Pinpoint the cell where the given text exists, returning its [X, Y] midpoint coordinate. 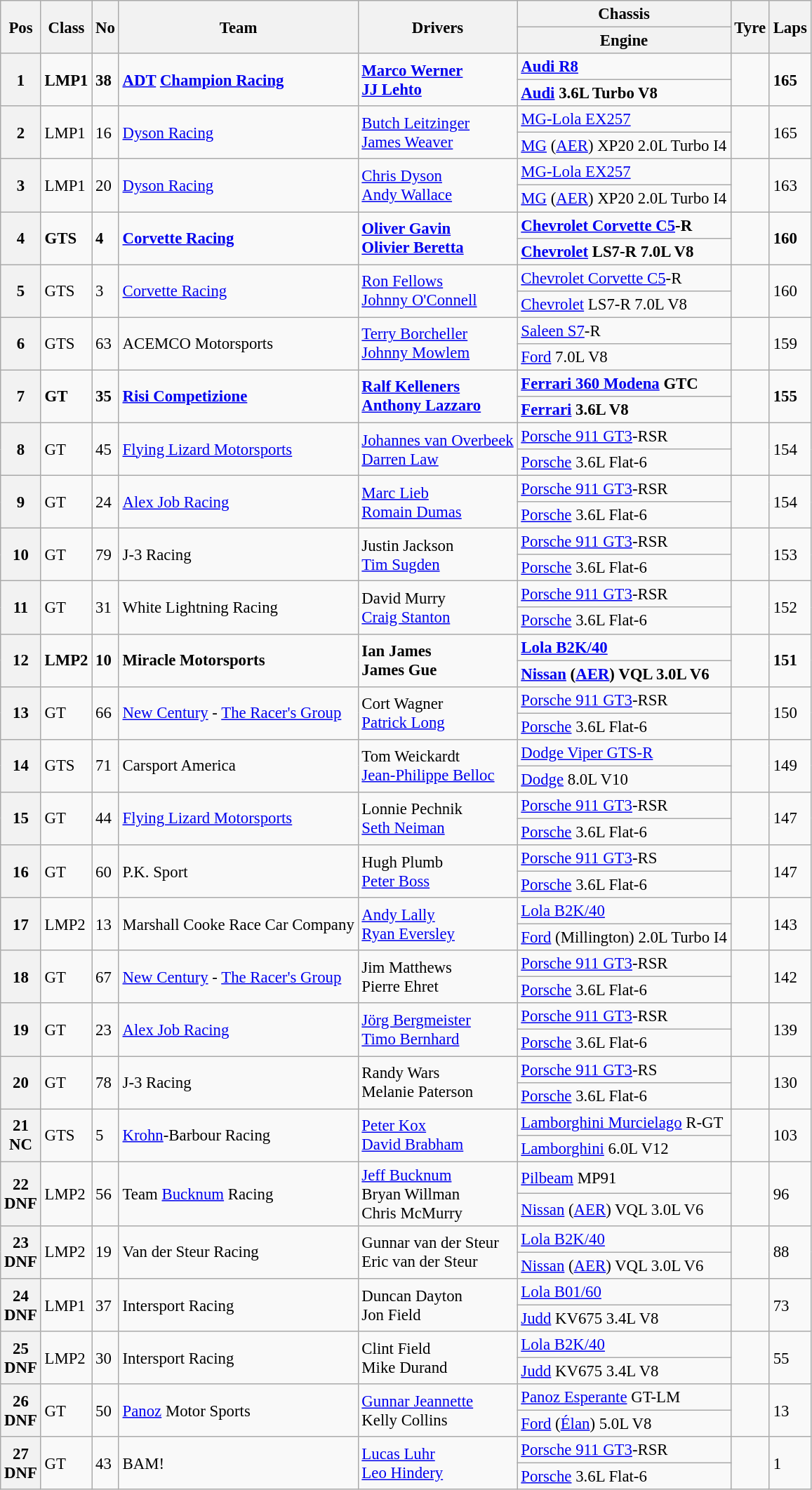
Pilbeam MP91 [624, 1178]
66 [105, 713]
152 [790, 608]
Justin Jackson Tim Sugden [438, 554]
Lamborghini 6.0L V12 [624, 1148]
Ferrari 3.6L V8 [624, 410]
Miracle Motorsports [239, 660]
163 [790, 185]
Marshall Cooke Race Car Company [239, 924]
Dodge 8.0L V10 [624, 779]
Chris Dyson Andy Wallace [438, 185]
7 [21, 396]
67 [105, 977]
130 [790, 1082]
Carsport America [239, 766]
No [105, 27]
6 [21, 344]
Gunnar van der Steur Eric van der Steur [438, 1252]
Johannes van Overbeek Darren Law [438, 449]
149 [790, 766]
Cort Wagner Patrick Long [438, 713]
Van der Steur Racing [239, 1252]
63 [105, 344]
ADT Champion Racing [239, 80]
Engine [624, 41]
Oliver Gavin Olivier Beretta [438, 239]
Dodge Viper GTS-R [624, 753]
P.K. Sport [239, 872]
139 [790, 1030]
David Murry Craig Stanton [438, 608]
11 [21, 608]
27DNF [21, 1463]
8 [21, 449]
24DNF [21, 1305]
Terry Borcheller Johnny Mowlem [438, 344]
35 [105, 396]
55 [790, 1357]
142 [790, 977]
Butch Leitzinger James Weaver [438, 132]
22DNF [21, 1194]
18 [21, 977]
30 [105, 1357]
150 [790, 713]
12 [21, 660]
159 [790, 344]
15 [21, 818]
Jim Matthews Pierre Ehret [438, 977]
44 [105, 818]
96 [790, 1194]
26DNF [21, 1411]
21NC [21, 1136]
Ferrari 360 Modena GTC [624, 383]
Lola B01/60 [624, 1292]
BAM! [239, 1463]
50 [105, 1411]
Panoz Esperante GT-LM [624, 1397]
9 [21, 503]
Marco Werner JJ Lehto [438, 80]
155 [790, 396]
23DNF [21, 1252]
56 [105, 1194]
Pos [21, 27]
Team [239, 27]
88 [790, 1252]
25DNF [21, 1357]
Ford (Millington) 2.0L Turbo I4 [624, 938]
78 [105, 1082]
Jeff Bucknum Bryan Willman Chris McMurry [438, 1194]
Peter Kox David Brabham [438, 1136]
Ian James James Gue [438, 660]
23 [105, 1030]
Class [66, 27]
71 [105, 766]
Saleen S7-R [624, 331]
Ron Fellows Johnny O'Connell [438, 291]
103 [790, 1136]
Krohn-Barbour Racing [239, 1136]
Lamborghini Murcielago R-GT [624, 1122]
79 [105, 554]
Panoz Motor Sports [239, 1411]
Chassis [624, 14]
Duncan Dayton Jon Field [438, 1305]
White Lightning Racing [239, 608]
24 [105, 503]
Randy Wars Melanie Paterson [438, 1082]
Drivers [438, 27]
Audi R8 [624, 67]
Team Bucknum Racing [239, 1194]
Lonnie Pechnik Seth Neiman [438, 818]
17 [21, 924]
31 [105, 608]
Tom Weickardt Jean-Philippe Belloc [438, 766]
Ralf Kelleners Anthony Lazzaro [438, 396]
Jörg Bergmeister Timo Bernhard [438, 1030]
153 [790, 554]
Marc Lieb Romain Dumas [438, 503]
143 [790, 924]
Risi Competizione [239, 396]
Ford (Élan) 5.0L V8 [624, 1424]
2 [21, 132]
38 [105, 80]
151 [790, 660]
Ford 7.0L V8 [624, 357]
45 [105, 449]
Andy Lally Ryan Eversley [438, 924]
ACEMCO Motorsports [239, 344]
73 [790, 1305]
14 [21, 766]
Hugh Plumb Peter Boss [438, 872]
60 [105, 872]
Audi 3.6L Turbo V8 [624, 93]
Lucas Luhr Leo Hindery [438, 1463]
Gunnar Jeannette Kelly Collins [438, 1411]
Clint Field Mike Durand [438, 1357]
43 [105, 1463]
37 [105, 1305]
Tyre [750, 27]
Laps [790, 27]
